For the text-containing cell, return its midpoint in (X, Y) coordinate format. 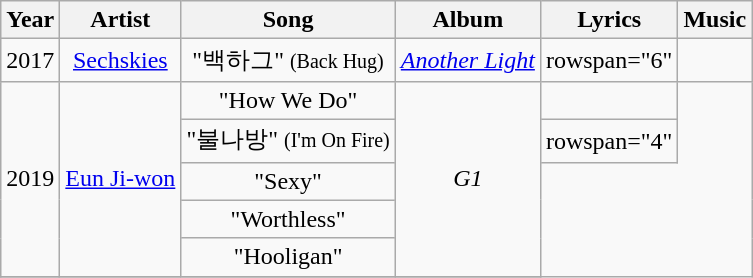
Song (288, 20)
"How We Do" (288, 100)
rowspan="6" (609, 60)
Music (715, 20)
"백하그" (Back Hug) (288, 60)
Eun Ji-won (120, 178)
G1 (468, 178)
Lyrics (609, 20)
"불나방" (I'm On Fire) (288, 140)
Year (30, 20)
Sechskies (120, 60)
"Worthless" (288, 219)
rowspan="4" (609, 140)
Artist (120, 20)
2019 (30, 178)
"Hooligan" (288, 257)
2017 (30, 60)
Album (468, 20)
"Sexy" (288, 181)
Another Light (468, 60)
